Detect which cell encompasses the target text, then output its [X, Y] center coordinate. 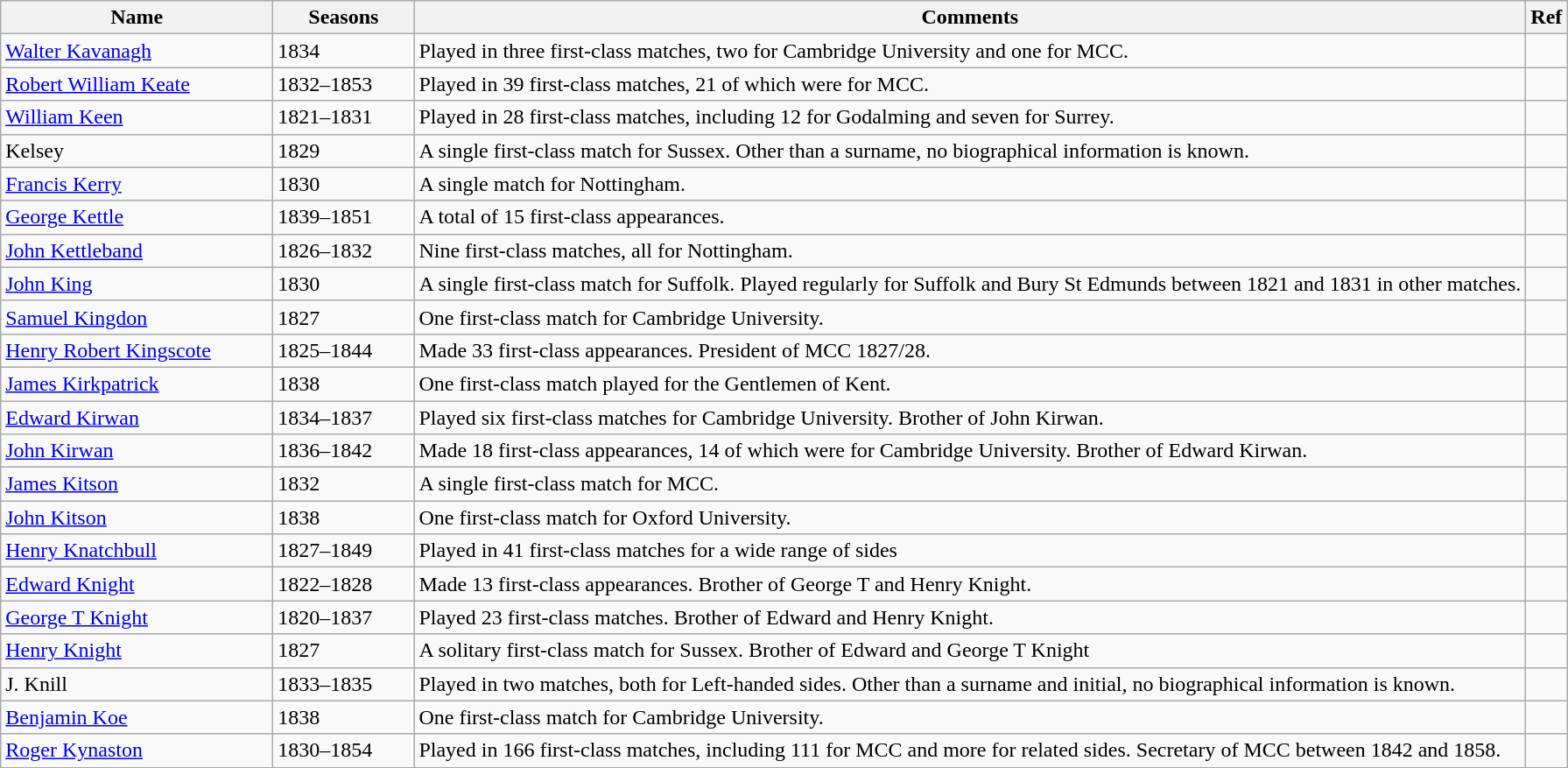
Samuel Kingdon [137, 317]
Made 33 first-class appearances. President of MCC 1827/28. [970, 350]
1829 [343, 151]
A single match for Nottingham. [970, 184]
George T Knight [137, 617]
Comments [970, 18]
1833–1835 [343, 684]
1827–1849 [343, 551]
1834 [343, 51]
1832 [343, 484]
Robert William Keate [137, 84]
Henry Robert Kingscote [137, 350]
John Kettleband [137, 250]
Played in three first-class matches, two for Cambridge University and one for MCC. [970, 51]
Henry Knight [137, 651]
A single first-class match for MCC. [970, 484]
James Kirkpatrick [137, 384]
J. Knill [137, 684]
A single first-class match for Sussex. Other than a surname, no biographical information is known. [970, 151]
1836–1842 [343, 451]
Edward Kirwan [137, 418]
Made 13 first-class appearances. Brother of George T and Henry Knight. [970, 584]
1820–1837 [343, 617]
William Keen [137, 117]
George Kettle [137, 217]
Nine first-class matches, all for Nottingham. [970, 250]
James Kitson [137, 484]
1821–1831 [343, 117]
Edward Knight [137, 584]
Played in 28 first-class matches, including 12 for Godalming and seven for Surrey. [970, 117]
Played in 39 first-class matches, 21 of which were for MCC. [970, 84]
Ref [1546, 18]
Kelsey [137, 151]
One first-class match played for the Gentlemen of Kent. [970, 384]
A solitary first-class match for Sussex. Brother of Edward and George T Knight [970, 651]
A single first-class match for Suffolk. Played regularly for Suffolk and Bury St Edmunds between 1821 and 1831 in other matches. [970, 284]
Made 18 first-class appearances, 14 of which were for Cambridge University. Brother of Edward Kirwan. [970, 451]
Walter Kavanagh [137, 51]
1826–1832 [343, 250]
Seasons [343, 18]
Benjamin Koe [137, 717]
1830–1854 [343, 750]
1834–1837 [343, 418]
A total of 15 first-class appearances. [970, 217]
Roger Kynaston [137, 750]
One first-class match for Oxford University. [970, 518]
Name [137, 18]
Played in 41 first-class matches for a wide range of sides [970, 551]
Played in two matches, both for Left-handed sides. Other than a surname and initial, no biographical information is known. [970, 684]
Played six first-class matches for Cambridge University. Brother of John Kirwan. [970, 418]
Francis Kerry [137, 184]
Played in 166 first-class matches, including 111 for MCC and more for related sides. Secretary of MCC between 1842 and 1858. [970, 750]
1839–1851 [343, 217]
1822–1828 [343, 584]
John Kirwan [137, 451]
John King [137, 284]
Henry Knatchbull [137, 551]
Played 23 first-class matches. Brother of Edward and Henry Knight. [970, 617]
1825–1844 [343, 350]
1832–1853 [343, 84]
John Kitson [137, 518]
